Locate the cell with the specified text and output its [x, y] center coordinate. 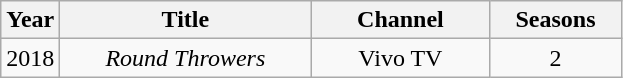
Year [30, 20]
Title [186, 20]
Seasons [556, 20]
2 [556, 58]
2018 [30, 58]
Channel [400, 20]
Vivo TV [400, 58]
Round Throwers [186, 58]
